For the text-containing cell, return its midpoint in [X, Y] coordinate format. 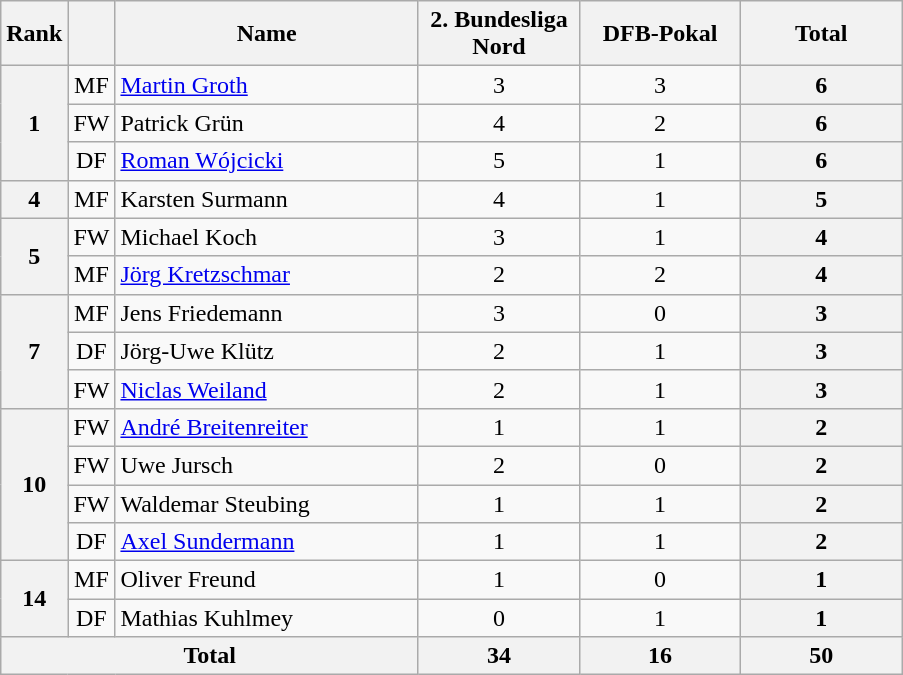
Oliver Freund [267, 580]
Michael Koch [267, 237]
André Breitenreiter [267, 427]
Karsten Surmann [267, 199]
Roman Wójcicki [267, 161]
Jörg Kretzschmar [267, 275]
2. Bundesliga Nord [498, 34]
14 [34, 599]
Patrick Grün [267, 123]
Jörg-Uwe Klütz [267, 351]
Waldemar Steubing [267, 503]
DFB-Pokal [660, 34]
Uwe Jursch [267, 465]
Jens Friedemann [267, 313]
7 [34, 351]
34 [498, 656]
Mathias Kuhlmey [267, 618]
50 [822, 656]
Axel Sundermann [267, 542]
Martin Groth [267, 85]
10 [34, 484]
Rank [34, 34]
16 [660, 656]
Name [267, 34]
Niclas Weiland [267, 389]
